Locate the cell with the specified text and output its [X, Y] center coordinate. 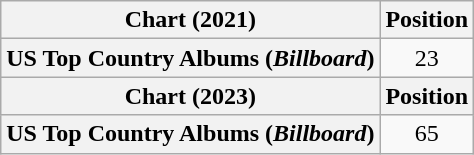
65 [427, 134]
Chart (2021) [190, 20]
23 [427, 58]
Chart (2023) [190, 96]
